Output the [X, Y] coordinate of the center of the cell containing the given text.  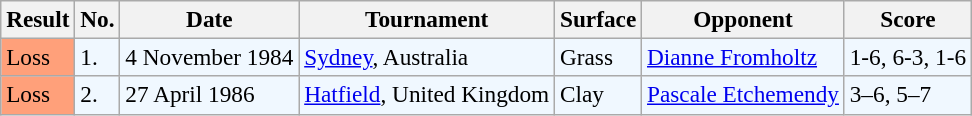
Date [210, 19]
Dianne Fromholtz [744, 57]
1. [98, 57]
No. [98, 19]
3–6, 5–7 [908, 95]
4 November 1984 [210, 57]
Grass [598, 57]
Sydney, Australia [427, 57]
Hatfield, United Kingdom [427, 95]
Result [38, 19]
Pascale Etchemendy [744, 95]
Surface [598, 19]
Clay [598, 95]
Tournament [427, 19]
Score [908, 19]
27 April 1986 [210, 95]
1-6, 6-3, 1-6 [908, 57]
2. [98, 95]
Opponent [744, 19]
